Locate the cell with the specified text and output its (X, Y) center coordinate. 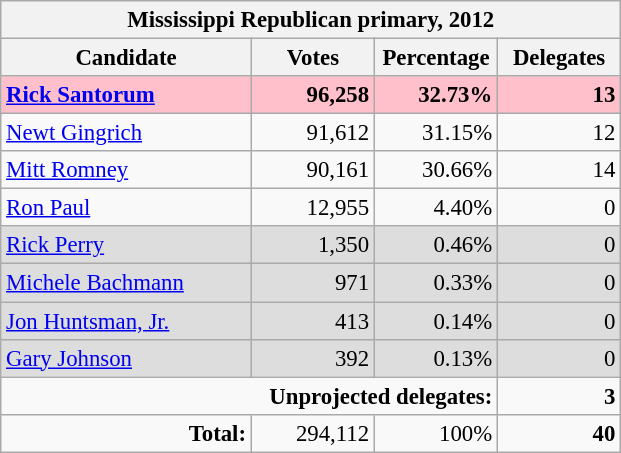
0.46% (436, 245)
Total: (126, 433)
100% (436, 433)
0.14% (436, 321)
96,258 (312, 95)
Rick Santorum (126, 95)
14 (560, 170)
Votes (312, 58)
Jon Huntsman, Jr. (126, 321)
13 (560, 95)
90,161 (312, 170)
91,612 (312, 133)
4.40% (436, 208)
12,955 (312, 208)
Ron Paul (126, 208)
32.73% (436, 95)
0.13% (436, 358)
Mississippi Republican primary, 2012 (311, 20)
40 (560, 433)
Michele Bachmann (126, 283)
Delegates (560, 58)
0.33% (436, 283)
971 (312, 283)
Mitt Romney (126, 170)
31.15% (436, 133)
30.66% (436, 170)
Gary Johnson (126, 358)
392 (312, 358)
Candidate (126, 58)
Rick Perry (126, 245)
3 (560, 396)
Percentage (436, 58)
12 (560, 133)
1,350 (312, 245)
413 (312, 321)
Unprojected delegates: (250, 396)
Newt Gingrich (126, 133)
294,112 (312, 433)
